Extract the [x, y] coordinate from the center of the cell holding the provided text.  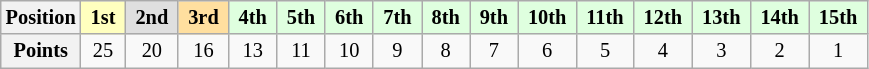
12th [663, 17]
10th [547, 17]
8 [446, 51]
1 [838, 51]
16 [203, 51]
4 [663, 51]
20 [152, 51]
Points [41, 51]
25 [104, 51]
4th [253, 17]
11 [301, 51]
2 [779, 51]
15th [838, 17]
Position [41, 17]
13th [721, 17]
11th [604, 17]
3rd [203, 17]
7 [494, 51]
14th [779, 17]
6 [547, 51]
6th [349, 17]
13 [253, 51]
9th [494, 17]
2nd [152, 17]
7th [397, 17]
9 [397, 51]
10 [349, 51]
3 [721, 51]
5 [604, 51]
1st [104, 17]
5th [301, 17]
8th [446, 17]
